Find where the given text appears and provide that cell's center as (x, y) coordinate. 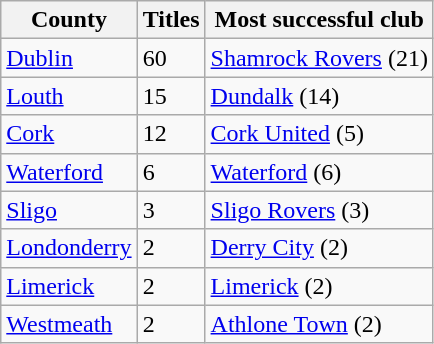
Limerick (2) (319, 286)
Dublin (69, 58)
Waterford (69, 172)
3 (171, 210)
60 (171, 58)
Most successful club (319, 20)
Limerick (69, 286)
Shamrock Rovers (21) (319, 58)
Londonderry (69, 248)
Sligo (69, 210)
15 (171, 96)
County (69, 20)
Athlone Town (2) (319, 324)
Cork (69, 134)
6 (171, 172)
Louth (69, 96)
Westmeath (69, 324)
Dundalk (14) (319, 96)
Titles (171, 20)
12 (171, 134)
Sligo Rovers (3) (319, 210)
Derry City (2) (319, 248)
Cork United (5) (319, 134)
Waterford (6) (319, 172)
